Provide the [X, Y] coordinate of the cell's center where the given text is located.  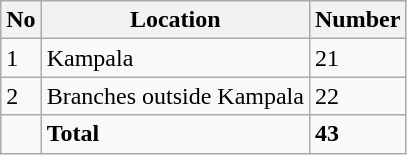
Branches outside Kampala [175, 96]
No [21, 20]
43 [357, 134]
1 [21, 58]
2 [21, 96]
Location [175, 20]
22 [357, 96]
Kampala [175, 58]
Number [357, 20]
21 [357, 58]
Total [175, 134]
